Locate the cell with the specified text and output its [x, y] center coordinate. 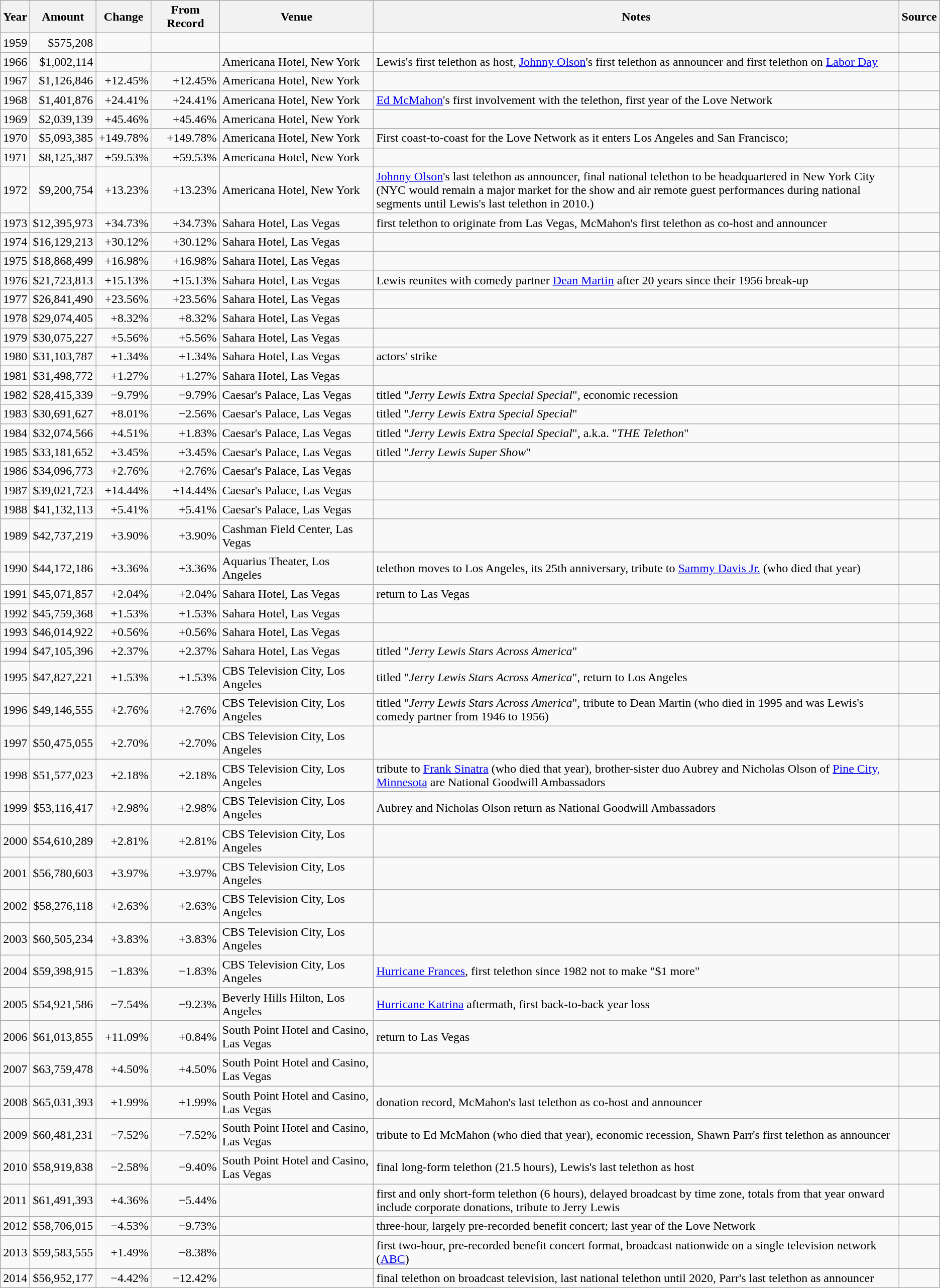
1971 [15, 157]
2003 [15, 938]
$56,780,603 [63, 873]
$28,415,339 [63, 395]
2014 [15, 1278]
2007 [15, 1069]
1978 [15, 318]
$49,146,555 [63, 710]
Ed McMahon's first involvement with the telethon, first year of the Love Network [636, 100]
From Record [185, 17]
Change [124, 17]
1993 [15, 632]
2005 [15, 1004]
$41,132,113 [63, 509]
−7.54% [124, 1004]
Beverly Hills Hilton, Los Angeles [296, 1004]
tribute to Frank Sinatra (who died that year), brother-sister duo Aubrey and Nicholas Olson of Pine City, Minnesota are National Goodwill Ambassadors [636, 776]
first telethon to originate from Las Vegas, McMahon's first telethon as co-host and announcer [636, 223]
$30,691,627 [63, 414]
1959 [15, 43]
1973 [15, 223]
$59,398,915 [63, 972]
$47,827,221 [63, 677]
$53,116,417 [63, 808]
1995 [15, 677]
$56,952,177 [63, 1278]
Aquarius Theater, Los Angeles [296, 568]
2012 [15, 1226]
1981 [15, 376]
$39,021,723 [63, 490]
−9.73% [185, 1226]
$42,737,219 [63, 535]
$9,200,754 [63, 190]
$61,013,855 [63, 1037]
$47,105,396 [63, 652]
titled "Jerry Lewis Stars Across America", return to Los Angeles [636, 677]
1975 [15, 261]
−9.23% [185, 1004]
titled "Jerry Lewis Extra Special Special", economic recession [636, 395]
titled "Jerry Lewis Super Show" [636, 452]
first two-hour, pre-recorded benefit concert format, broadcast nationwide on a single television network (ABC) [636, 1252]
2002 [15, 906]
Amount [63, 17]
$1,002,114 [63, 62]
1991 [15, 594]
−4.53% [124, 1226]
+4.51% [124, 433]
1977 [15, 299]
2009 [15, 1135]
1990 [15, 568]
$31,103,787 [63, 357]
$50,475,055 [63, 742]
1992 [15, 613]
2013 [15, 1252]
1974 [15, 242]
−12.42% [185, 1278]
+11.09% [124, 1037]
Year [15, 17]
$30,075,227 [63, 338]
1967 [15, 81]
Venue [296, 17]
−4.42% [124, 1278]
$8,125,387 [63, 157]
1985 [15, 452]
$5,093,385 [63, 138]
Hurricane Frances, first telethon since 1982 not to make "$1 more" [636, 972]
$18,868,499 [63, 261]
$32,074,566 [63, 433]
$1,126,846 [63, 81]
1983 [15, 414]
titled "Jerry Lewis Extra Special Special", a.k.a. "THE Telethon" [636, 433]
$51,577,023 [63, 776]
$33,181,652 [63, 452]
$575,208 [63, 43]
1996 [15, 710]
1987 [15, 490]
$1,401,876 [63, 100]
telethon moves to Los Angeles, its 25th anniversary, tribute to Sammy Davis Jr. (who died that year) [636, 568]
2001 [15, 873]
Lewis reunites with comedy partner Dean Martin after 20 years since their 1956 break-up [636, 280]
Notes [636, 17]
1966 [15, 62]
−9.40% [185, 1167]
2006 [15, 1037]
tribute to Ed McMahon (who died that year), economic recession, Shawn Parr's first telethon as announcer [636, 1135]
$31,498,772 [63, 376]
2011 [15, 1201]
Lewis's first telethon as host, Johnny Olson's first telethon as announcer and first telethon on Labor Day [636, 62]
Aubrey and Nicholas Olson return as National Goodwill Ambassadors [636, 808]
$63,759,478 [63, 1069]
titled "Jerry Lewis Stars Across America" [636, 652]
$29,074,405 [63, 318]
$26,841,490 [63, 299]
2000 [15, 841]
titled "Jerry Lewis Stars Across America", tribute to Dean Martin (who died in 1995 and was Lewis's comedy partner from 1946 to 1956) [636, 710]
1984 [15, 433]
three-hour, largely pre-recorded benefit concert; last year of the Love Network [636, 1226]
First coast-to-coast for the Love Network as it enters Los Angeles and San Francisco; [636, 138]
$60,481,231 [63, 1135]
actors' strike [636, 357]
$45,071,857 [63, 594]
final telethon on broadcast television, last national telethon until 2020, Parr's last telethon as announcer [636, 1278]
$58,919,838 [63, 1167]
1970 [15, 138]
$54,610,289 [63, 841]
$58,706,015 [63, 1226]
$16,129,213 [63, 242]
$45,759,368 [63, 613]
1980 [15, 357]
1986 [15, 471]
$46,014,922 [63, 632]
$12,395,973 [63, 223]
1989 [15, 535]
$61,491,393 [63, 1201]
+1.83% [185, 433]
−2.58% [124, 1167]
$34,096,773 [63, 471]
1969 [15, 119]
1972 [15, 190]
Cashman Field Center, Las Vegas [296, 535]
1979 [15, 338]
$2,039,139 [63, 119]
1999 [15, 808]
final long-form telethon (21.5 hours), Lewis's last telethon as host [636, 1167]
donation record, McMahon's last telethon as co-host and announcer [636, 1102]
Hurricane Katrina aftermath, first back-to-back year loss [636, 1004]
Source [919, 17]
+1.49% [124, 1252]
−8.38% [185, 1252]
1968 [15, 100]
1982 [15, 395]
2010 [15, 1167]
$54,921,586 [63, 1004]
+8.01% [124, 414]
−5.44% [185, 1201]
$65,031,393 [63, 1102]
+0.84% [185, 1037]
1976 [15, 280]
$58,276,118 [63, 906]
−2.56% [185, 414]
2004 [15, 972]
2008 [15, 1102]
1998 [15, 776]
$59,583,555 [63, 1252]
$21,723,813 [63, 280]
$44,172,186 [63, 568]
1988 [15, 509]
1997 [15, 742]
$60,505,234 [63, 938]
+4.36% [124, 1201]
titled "Jerry Lewis Extra Special Special" [636, 414]
1994 [15, 652]
